Return [X, Y] of the center of cell containing provided text 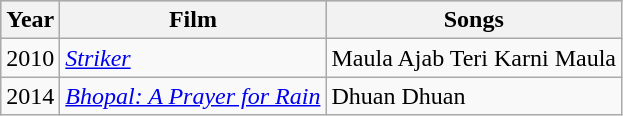
Songs [474, 20]
Dhuan Dhuan [474, 96]
2010 [30, 58]
Bhopal: A Prayer for Rain [193, 96]
Striker [193, 58]
Maula Ajab Teri Karni Maula [474, 58]
Film [193, 20]
2014 [30, 96]
Year [30, 20]
